For the text-containing cell, return its midpoint in [X, Y] coordinate format. 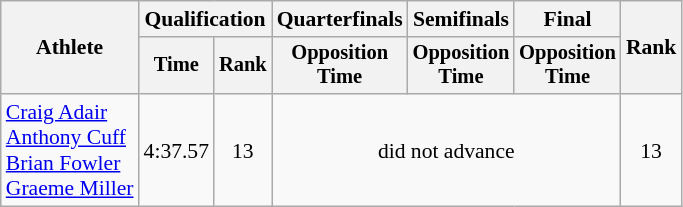
did not advance [446, 150]
Semifinals [462, 19]
Quarterfinals [340, 19]
Time [176, 66]
4:37.57 [176, 150]
Final [568, 19]
Athlete [70, 48]
Qualification [206, 19]
Craig AdairAnthony CuffBrian FowlerGraeme Miller [70, 150]
